Provide the (x, y) coordinate of the cell's center where the given text is located.  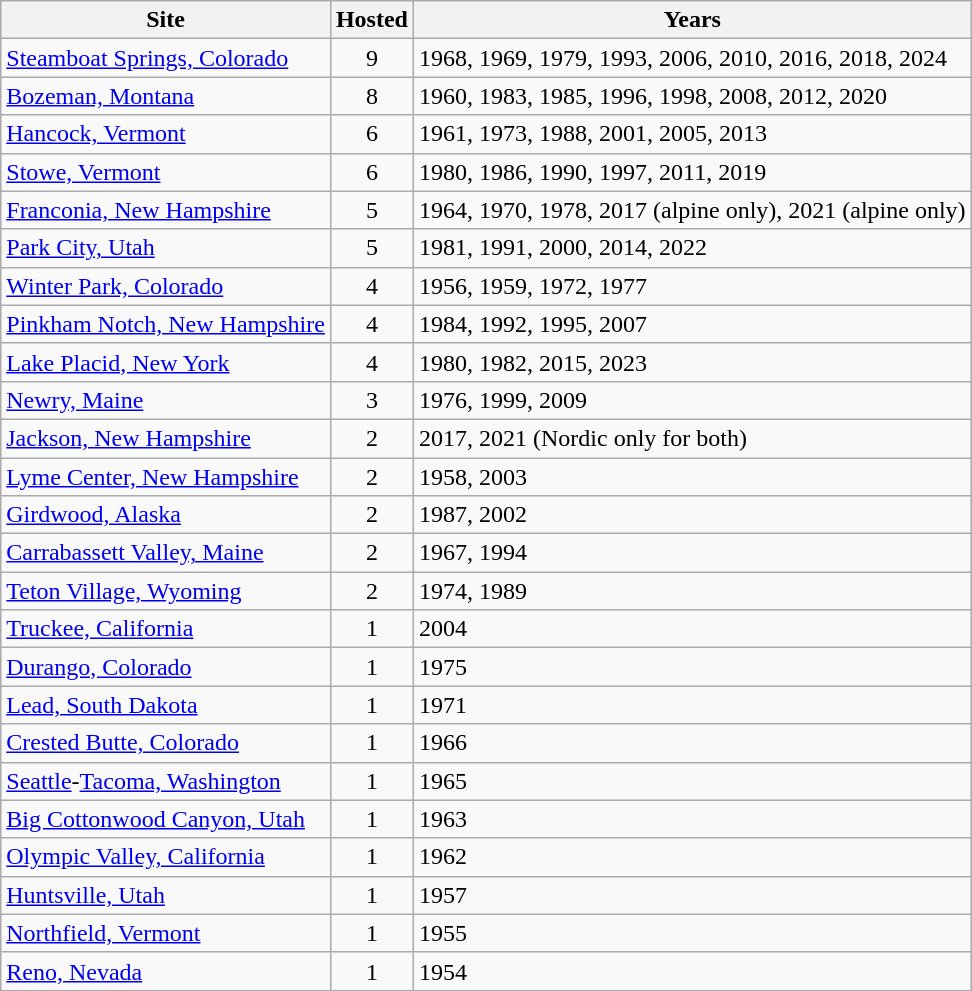
1958, 2003 (692, 477)
1964, 1970, 1978, 2017 (alpine only), 2021 (alpine only) (692, 210)
Carrabassett Valley, Maine (166, 553)
Franconia, New Hampshire (166, 210)
1955 (692, 933)
Park City, Utah (166, 248)
Crested Butte, Colorado (166, 743)
Pinkham Notch, New Hampshire (166, 324)
Lyme Center, New Hampshire (166, 477)
Seattle-Tacoma, Washington (166, 781)
Olympic Valley, California (166, 857)
Huntsville, Utah (166, 895)
1981, 1991, 2000, 2014, 2022 (692, 248)
1987, 2002 (692, 515)
1980, 1986, 1990, 1997, 2011, 2019 (692, 172)
Lead, South Dakota (166, 705)
1962 (692, 857)
Hancock, Vermont (166, 134)
9 (372, 58)
Bozeman, Montana (166, 96)
Reno, Nevada (166, 971)
2017, 2021 (Nordic only for both) (692, 438)
1975 (692, 667)
1966 (692, 743)
Stowe, Vermont (166, 172)
Northfield, Vermont (166, 933)
Lake Placid, New York (166, 362)
1960, 1983, 1985, 1996, 1998, 2008, 2012, 2020 (692, 96)
1956, 1959, 1972, 1977 (692, 286)
Years (692, 20)
8 (372, 96)
3 (372, 400)
1980, 1982, 2015, 2023 (692, 362)
Truckee, California (166, 629)
1954 (692, 971)
Hosted (372, 20)
Newry, Maine (166, 400)
1961, 1973, 1988, 2001, 2005, 2013 (692, 134)
1967, 1994 (692, 553)
1965 (692, 781)
Teton Village, Wyoming (166, 591)
2004 (692, 629)
Durango, Colorado (166, 667)
Jackson, New Hampshire (166, 438)
1971 (692, 705)
Big Cottonwood Canyon, Utah (166, 819)
Girdwood, Alaska (166, 515)
1963 (692, 819)
1957 (692, 895)
1976, 1999, 2009 (692, 400)
Steamboat Springs, Colorado (166, 58)
1974, 1989 (692, 591)
Site (166, 20)
1984, 1992, 1995, 2007 (692, 324)
1968, 1969, 1979, 1993, 2006, 2010, 2016, 2018, 2024 (692, 58)
Winter Park, Colorado (166, 286)
